Detect which cell encompasses the target text, then output its [X, Y] center coordinate. 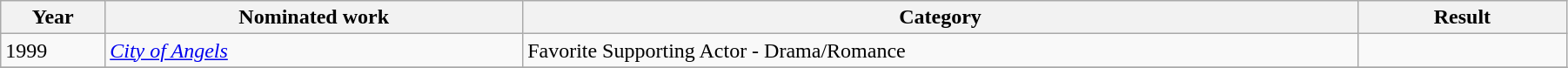
Result [1462, 17]
City of Angels [314, 51]
1999 [53, 51]
Favorite Supporting Actor - Drama/Romance [941, 51]
Category [941, 17]
Year [53, 17]
Nominated work [314, 17]
